For the text-containing cell, return its midpoint in (x, y) coordinate format. 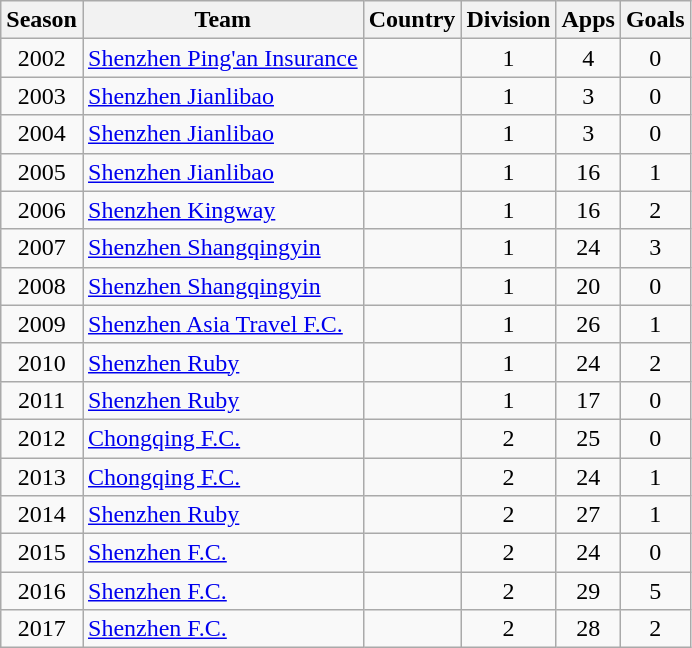
2017 (42, 629)
17 (588, 400)
2006 (42, 210)
26 (588, 324)
2004 (42, 134)
2008 (42, 286)
2010 (42, 362)
28 (588, 629)
2012 (42, 438)
Shenzhen Ping'an Insurance (222, 58)
2003 (42, 96)
2016 (42, 591)
Shenzhen Kingway (222, 210)
2014 (42, 515)
2015 (42, 553)
Team (222, 20)
4 (588, 58)
Country (412, 20)
2013 (42, 477)
20 (588, 286)
5 (655, 591)
2007 (42, 248)
Shenzhen Asia Travel F.C. (222, 324)
27 (588, 515)
2009 (42, 324)
2011 (42, 400)
Season (42, 20)
29 (588, 591)
Goals (655, 20)
Apps (588, 20)
25 (588, 438)
Division (508, 20)
2002 (42, 58)
2005 (42, 172)
